Scan for the cell matching the given text and deliver its (X, Y) coordinate at center. 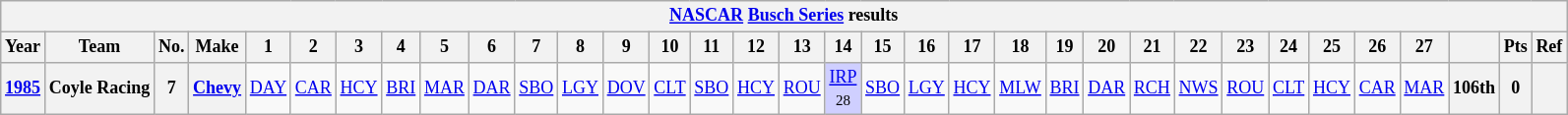
Year (24, 47)
18 (1020, 47)
Team (98, 47)
17 (972, 47)
13 (801, 47)
2 (313, 47)
NWS (1199, 88)
10 (669, 47)
12 (756, 47)
3 (358, 47)
15 (883, 47)
1 (268, 47)
14 (843, 47)
27 (1424, 47)
23 (1246, 47)
4 (402, 47)
IRP28 (843, 88)
MLW (1020, 88)
16 (926, 47)
Coyle Racing (98, 88)
20 (1106, 47)
DOV (626, 88)
Chevy (218, 88)
RCH (1153, 88)
24 (1289, 47)
6 (492, 47)
No. (171, 47)
11 (712, 47)
25 (1333, 47)
26 (1377, 47)
8 (581, 47)
9 (626, 47)
Make (218, 47)
DAY (268, 88)
22 (1199, 47)
Ref (1549, 47)
1985 (24, 88)
106th (1474, 88)
5 (445, 47)
21 (1153, 47)
Pts (1516, 47)
0 (1516, 88)
19 (1065, 47)
NASCAR Busch Series results (784, 16)
